Pinpoint the cell where the given text exists, returning its (x, y) midpoint coordinate. 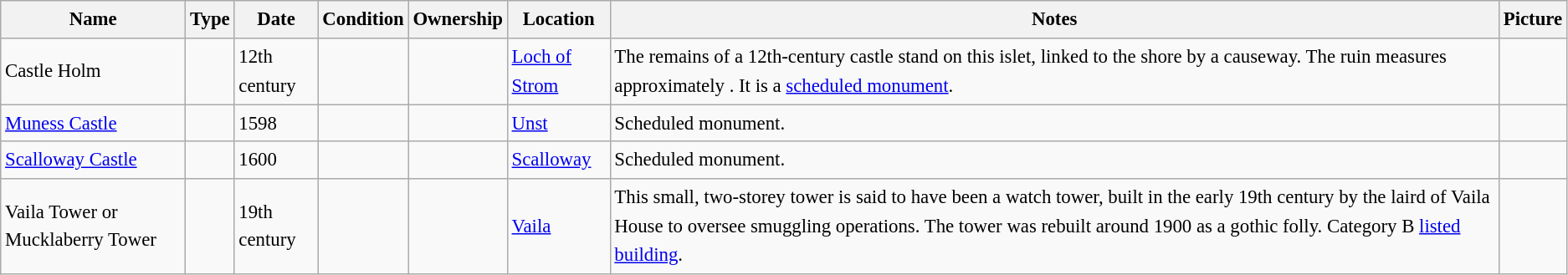
Type (210, 20)
12th century (276, 72)
Loch of Strom (559, 72)
19th century (276, 226)
Date (276, 20)
1598 (276, 124)
Scalloway Castle (94, 160)
Scalloway (559, 160)
Muness Castle (94, 124)
Location (559, 20)
Picture (1533, 20)
Vaila (559, 226)
1600 (276, 160)
Notes (1054, 20)
Unst (559, 124)
Name (94, 20)
Ownership (458, 20)
Castle Holm (94, 72)
Vaila Tower or Mucklaberry Tower (94, 226)
Condition (363, 20)
